Extract the (X, Y) coordinate from the center of the cell holding the provided text.  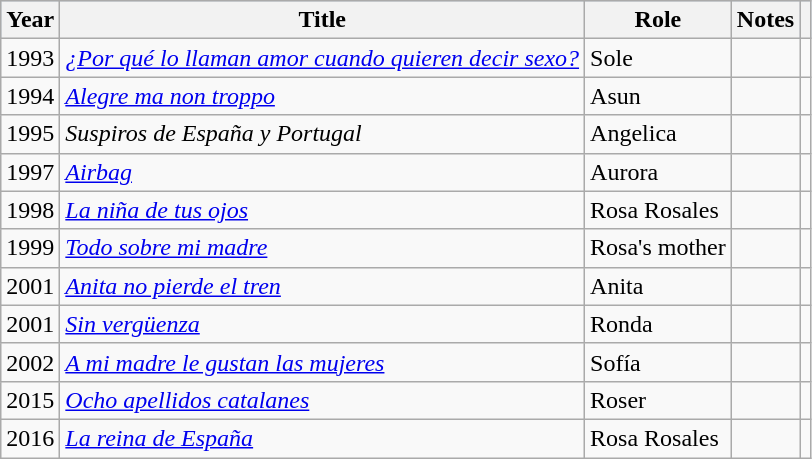
1997 (30, 172)
Role (658, 20)
Year (30, 20)
1993 (30, 58)
Anita (658, 286)
Title (322, 20)
Anita no pierde el tren (322, 286)
Roser (658, 400)
Ocho apellidos catalanes (322, 400)
Sin vergüenza (322, 324)
Notes (765, 20)
Sofía (658, 362)
A mi madre le gustan las mujeres (322, 362)
Airbag (322, 172)
Asun (658, 96)
Angelica (658, 134)
Rosa's mother (658, 248)
1999 (30, 248)
Sole (658, 58)
2002 (30, 362)
Suspiros de España y Portugal (322, 134)
Todo sobre mi madre (322, 248)
2015 (30, 400)
La niña de tus ojos (322, 210)
Alegre ma non troppo (322, 96)
1994 (30, 96)
2016 (30, 438)
1998 (30, 210)
1995 (30, 134)
Ronda (658, 324)
La reina de España (322, 438)
Aurora (658, 172)
¿Por qué lo llaman amor cuando quieren decir sexo? (322, 58)
